Determine the [X, Y] coordinate at the center of the cell enclosing the given text.  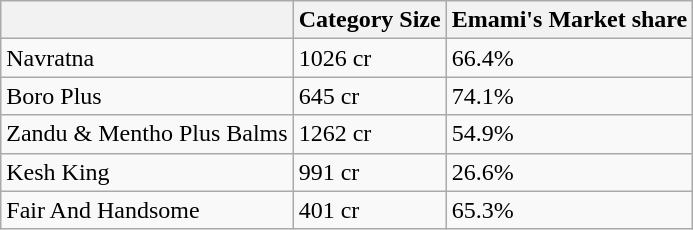
65.3% [570, 210]
Category Size [370, 20]
1262 cr [370, 134]
645 cr [370, 96]
Fair And Handsome [147, 210]
991 cr [370, 172]
54.9% [570, 134]
Boro Plus [147, 96]
Kesh King [147, 172]
Emami's Market share [570, 20]
74.1% [570, 96]
Navratna [147, 58]
401 cr [370, 210]
Zandu & Mentho Plus Balms [147, 134]
26.6% [570, 172]
1026 cr [370, 58]
66.4% [570, 58]
